For the text-containing cell, return its midpoint in [x, y] coordinate format. 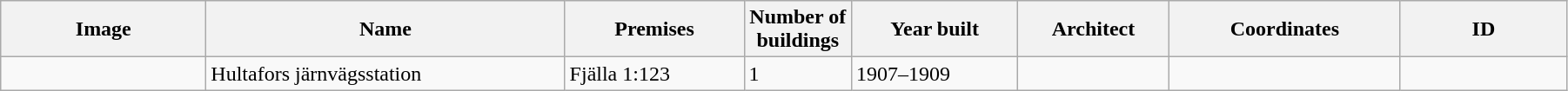
Hultafors järnvägsstation [385, 74]
Premises [654, 29]
Year built [935, 29]
Number ofbuildings [798, 29]
Image [104, 29]
ID [1483, 29]
1 [798, 74]
1907–1909 [935, 74]
Fjälla 1:123 [654, 74]
Architect [1094, 29]
Name [385, 29]
Coordinates [1284, 29]
